Return (x, y) of the center of cell containing provided text 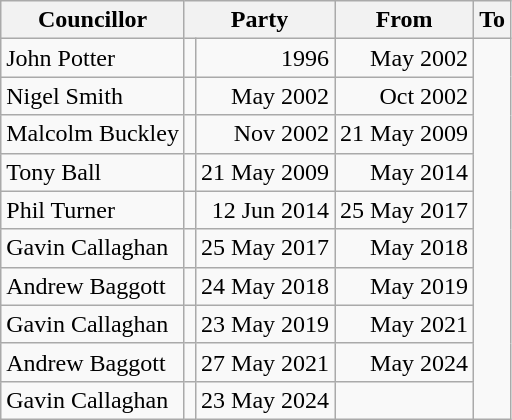
1996 (266, 58)
23 May 2019 (266, 324)
12 Jun 2014 (266, 210)
27 May 2021 (266, 362)
24 May 2018 (266, 286)
John Potter (93, 58)
May 2019 (404, 286)
Nov 2002 (266, 134)
Nigel Smith (93, 96)
May 2018 (404, 248)
To (492, 20)
Oct 2002 (404, 96)
Party (259, 20)
Tony Ball (93, 172)
May 2014 (404, 172)
May 2021 (404, 324)
23 May 2024 (266, 400)
Councillor (93, 20)
May 2024 (404, 362)
Phil Turner (93, 210)
From (404, 20)
Malcolm Buckley (93, 134)
